Identify which cell holds the provided text, then report its [x, y] central coordinate. 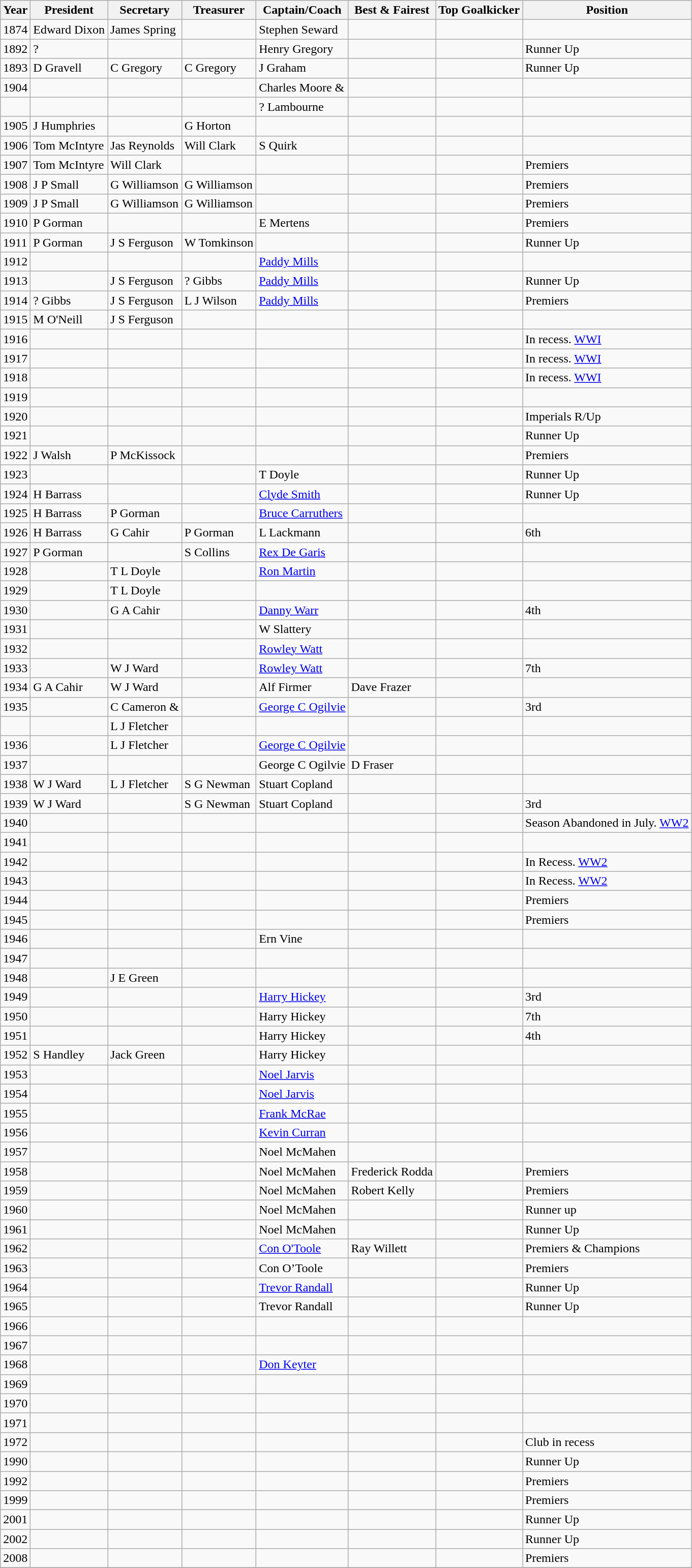
T Doyle [302, 474]
Treasurer [219, 10]
L J Wilson [219, 300]
Season Abandoned in July. WW2 [607, 823]
Danny Warr [302, 610]
L Lackmann [302, 532]
J E Green [145, 978]
1921 [15, 436]
Edward Dixon [69, 29]
1959 [15, 1191]
1957 [15, 1152]
1916 [15, 339]
G Cahir [145, 532]
1925 [15, 513]
1971 [15, 1423]
1919 [15, 397]
Club in recess [607, 1442]
1940 [15, 823]
President [69, 10]
1914 [15, 300]
1904 [15, 87]
1992 [15, 1481]
1934 [15, 687]
1911 [15, 243]
1915 [15, 320]
W Slattery [302, 629]
1908 [15, 184]
1999 [15, 1500]
1946 [15, 939]
Charles Moore & [302, 87]
1923 [15, 474]
1949 [15, 997]
1964 [15, 1287]
1972 [15, 1442]
Imperials R/Up [607, 416]
? Lambourne [302, 107]
1906 [15, 145]
Clyde Smith [302, 494]
Jas Reynolds [145, 145]
1913 [15, 281]
1942 [15, 862]
1892 [15, 49]
Ron Martin [302, 571]
1910 [15, 223]
1932 [15, 649]
Frederick Rodda [392, 1171]
1939 [15, 803]
1927 [15, 552]
Frank McRae [302, 1113]
1966 [15, 1326]
Ern Vine [302, 939]
S Quirk [302, 145]
G Horton [219, 126]
1936 [15, 745]
1956 [15, 1132]
Best & Fairest [392, 10]
1937 [15, 765]
Bruce Carruthers [302, 513]
Year [15, 10]
E Mertens [302, 223]
W Tomkinson [219, 243]
1938 [15, 784]
1962 [15, 1249]
Kevin Curran [302, 1132]
1907 [15, 165]
1922 [15, 455]
1950 [15, 1016]
1954 [15, 1094]
J Graham [302, 68]
1918 [15, 378]
1943 [15, 881]
1928 [15, 571]
1968 [15, 1365]
P McKissock [145, 455]
M O'Neill [69, 320]
D Gravell [69, 68]
1929 [15, 591]
2008 [15, 1558]
Rex De Garis [302, 552]
1917 [15, 358]
6th [607, 532]
Ray Willett [392, 1249]
Con O'Toole [302, 1249]
2001 [15, 1520]
Con O’Toole [302, 1268]
S Collins [219, 552]
1912 [15, 262]
Runner up [607, 1210]
1931 [15, 629]
1952 [15, 1055]
Top Goalkicker [479, 10]
D Fraser [392, 765]
1951 [15, 1036]
1909 [15, 203]
1961 [15, 1229]
C Cameron & [145, 707]
1969 [15, 1384]
1945 [15, 920]
Secretary [145, 10]
1955 [15, 1113]
1924 [15, 494]
1930 [15, 610]
1963 [15, 1268]
Dave Frazer [392, 687]
S Handley [69, 1055]
Position [607, 10]
Henry Gregory [302, 49]
Stephen Seward [302, 29]
1967 [15, 1345]
Jack Green [145, 1055]
1941 [15, 842]
J Walsh [69, 455]
? [69, 49]
1935 [15, 707]
James Spring [145, 29]
1965 [15, 1307]
1944 [15, 900]
1953 [15, 1074]
J Humphries [69, 126]
1926 [15, 532]
1920 [15, 416]
1947 [15, 958]
Premiers & Champions [607, 1249]
1948 [15, 978]
Robert Kelly [392, 1191]
1933 [15, 668]
1905 [15, 126]
1893 [15, 68]
1958 [15, 1171]
1960 [15, 1210]
2002 [15, 1539]
Captain/Coach [302, 10]
Alf Firmer [302, 687]
1970 [15, 1403]
1874 [15, 29]
Don Keyter [302, 1365]
1990 [15, 1461]
